Detect which cell encompasses the target text, then output its (x, y) center coordinate. 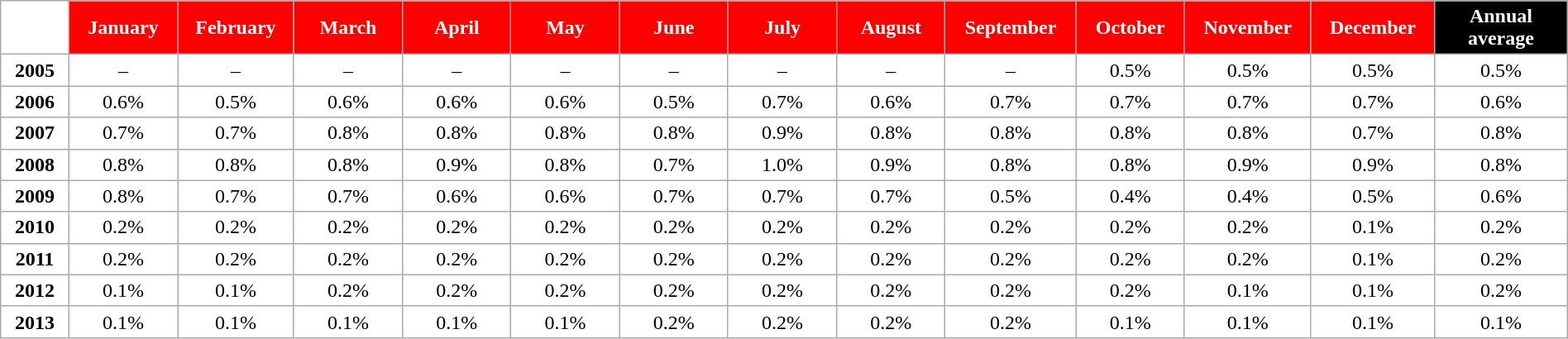
April (457, 28)
February (237, 28)
2012 (35, 290)
June (673, 28)
November (1247, 28)
Annual average (1502, 28)
2009 (35, 196)
2011 (35, 259)
July (782, 28)
August (892, 28)
October (1130, 28)
March (347, 28)
December (1373, 28)
2005 (35, 70)
2008 (35, 165)
May (566, 28)
2007 (35, 133)
2013 (35, 322)
2010 (35, 227)
1.0% (782, 165)
September (1011, 28)
January (122, 28)
2006 (35, 102)
